Scan for the cell matching the given text and deliver its (x, y) coordinate at center. 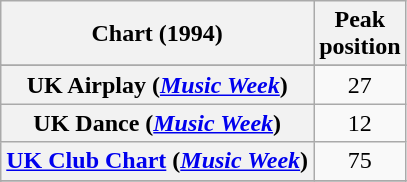
Peakposition (360, 34)
12 (360, 123)
27 (360, 85)
UK Club Chart (Music Week) (158, 161)
75 (360, 161)
UK Airplay (Music Week) (158, 85)
Chart (1994) (158, 34)
UK Dance (Music Week) (158, 123)
